Capture the cell that displays the provided text and extract its (X, Y) central coordinate. 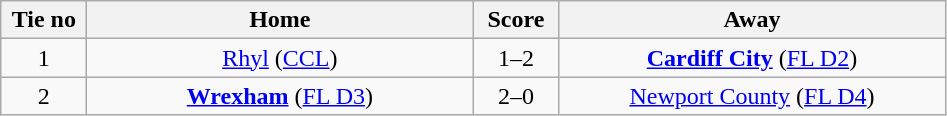
1–2 (516, 58)
Cardiff City (FL D2) (752, 58)
Home (280, 20)
Newport County (FL D4) (752, 96)
Score (516, 20)
Tie no (44, 20)
Rhyl (CCL) (280, 58)
2–0 (516, 96)
1 (44, 58)
Away (752, 20)
Wrexham (FL D3) (280, 96)
2 (44, 96)
